Provide the (X, Y) coordinate of the cell's center where the given text is located.  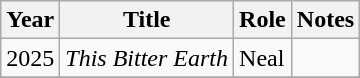
This Bitter Earth (147, 58)
Notes (325, 20)
Year (30, 20)
Role (263, 20)
Neal (263, 58)
Title (147, 20)
2025 (30, 58)
